Capture the cell that displays the provided text and extract its (X, Y) central coordinate. 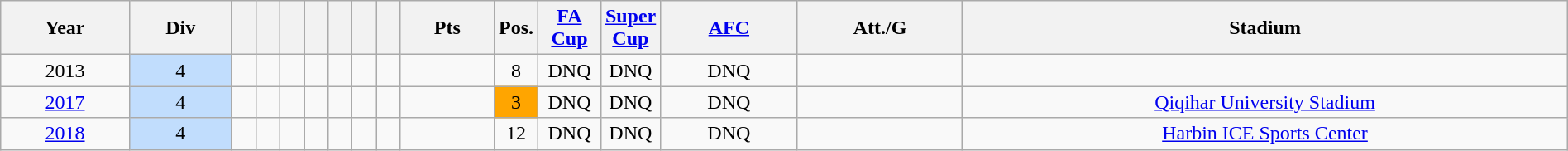
FA Cup (570, 28)
8 (516, 71)
2018 (65, 134)
Pos. (516, 28)
Stadium (1265, 28)
Super Cup (630, 28)
3 (516, 102)
2013 (65, 71)
Harbin ICE Sports Center (1265, 134)
Att./G (880, 28)
Pts (447, 28)
Year (65, 28)
Div (180, 28)
12 (516, 134)
2017 (65, 102)
Qiqihar University Stadium (1265, 102)
AFC (729, 28)
